Determine the [x, y] coordinate at the center of the cell enclosing the given text.  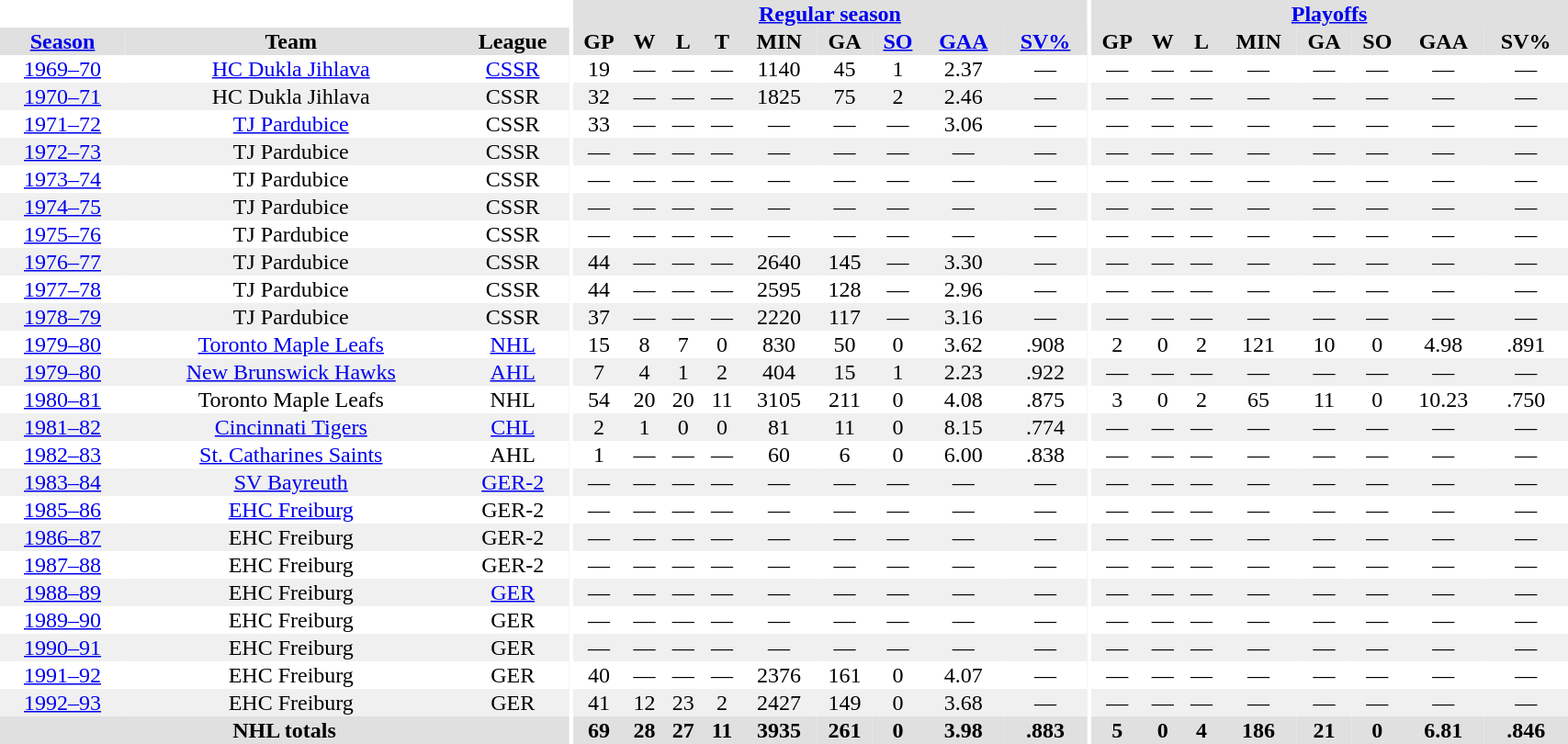
3935 [779, 730]
1983–84 [62, 482]
8.15 [964, 427]
27 [683, 730]
T [722, 41]
St. Catharines Saints [290, 455]
6.81 [1444, 730]
3 [1117, 400]
3.16 [964, 317]
2427 [779, 703]
1975–76 [62, 234]
SV Bayreuth [290, 482]
211 [845, 400]
1973–74 [62, 179]
1971–72 [62, 124]
75 [845, 96]
1982–83 [62, 455]
1976–77 [62, 262]
3.62 [964, 344]
2376 [779, 675]
New Brunswick Hawks [290, 372]
37 [599, 317]
186 [1258, 730]
Season [62, 41]
3.30 [964, 262]
60 [779, 455]
.846 [1526, 730]
3.68 [964, 703]
121 [1258, 344]
21 [1325, 730]
Regular season [830, 14]
23 [683, 703]
404 [779, 372]
830 [779, 344]
32 [599, 96]
2.96 [964, 289]
12 [644, 703]
8 [644, 344]
69 [599, 730]
.891 [1526, 344]
161 [845, 675]
.774 [1045, 427]
28 [644, 730]
1970–71 [62, 96]
1991–92 [62, 675]
4.07 [964, 675]
2.46 [964, 96]
NHL totals [285, 730]
40 [599, 675]
Team [290, 41]
1825 [779, 96]
CHL [513, 427]
3.98 [964, 730]
1981–82 [62, 427]
1989–90 [62, 620]
1986–87 [62, 537]
6 [845, 455]
10.23 [1444, 400]
41 [599, 703]
.883 [1045, 730]
145 [845, 262]
1992–93 [62, 703]
117 [845, 317]
2640 [779, 262]
45 [845, 69]
League [513, 41]
2.37 [964, 69]
1974–75 [62, 207]
81 [779, 427]
6.00 [964, 455]
3.06 [964, 124]
2220 [779, 317]
1987–88 [62, 565]
1980–81 [62, 400]
65 [1258, 400]
1988–89 [62, 592]
128 [845, 289]
1977–78 [62, 289]
1140 [779, 69]
19 [599, 69]
Cincinnati Tigers [290, 427]
1969–70 [62, 69]
1985–86 [62, 510]
10 [1325, 344]
1990–91 [62, 648]
261 [845, 730]
50 [845, 344]
1972–73 [62, 152]
2.23 [964, 372]
4.08 [964, 400]
.838 [1045, 455]
.750 [1526, 400]
54 [599, 400]
4.98 [1444, 344]
3105 [779, 400]
5 [1117, 730]
.875 [1045, 400]
2595 [779, 289]
Playoffs [1330, 14]
149 [845, 703]
33 [599, 124]
1978–79 [62, 317]
.908 [1045, 344]
.922 [1045, 372]
